From the cell containing the given text, extract its center point as (X, Y) coordinate. 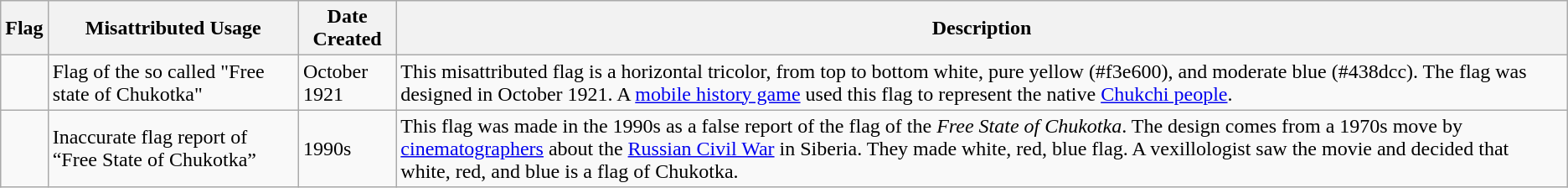
Misattributed Usage (173, 29)
Description (982, 29)
Date Created (347, 29)
Flag (24, 29)
Inaccurate flag report of “Free State of Chukotka” (173, 149)
October 1921 (347, 82)
Flag of the so called "Free state of Chukotka" (173, 82)
1990s (347, 149)
